Provide the [x, y] coordinate of the cell's center where the given text is located.  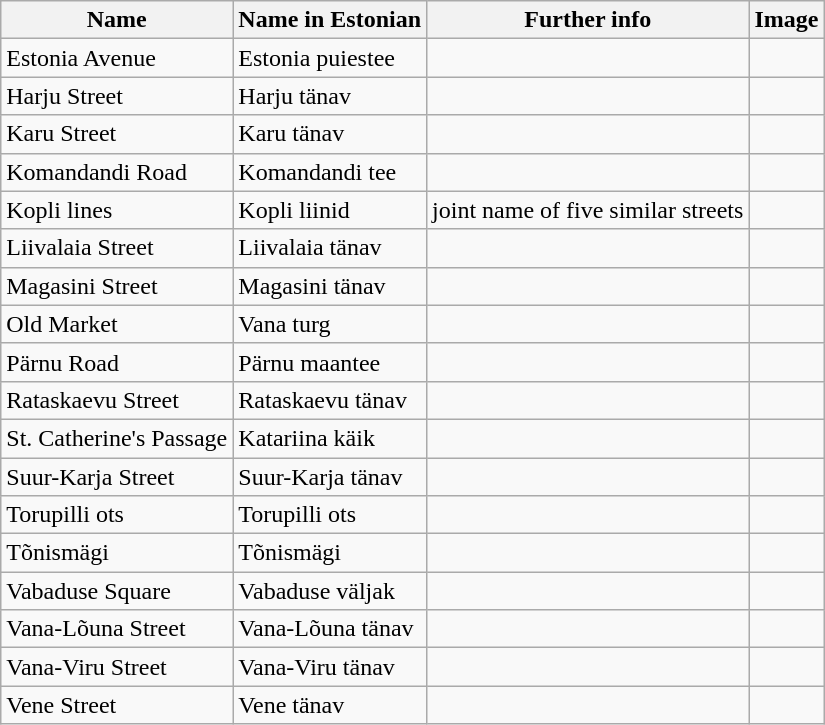
Old Market [117, 324]
Name [117, 20]
Suur-Karja Street [117, 477]
Harju tänav [330, 96]
Name in Estonian [330, 20]
Rataskaevu tänav [330, 400]
Pärnu Road [117, 362]
Estonia Avenue [117, 58]
Vabaduse väljak [330, 591]
Magasini tänav [330, 286]
joint name of five similar streets [588, 210]
Rataskaevu Street [117, 400]
Further info [588, 20]
St. Catherine's Passage [117, 438]
Harju Street [117, 96]
Image [786, 20]
Vene Street [117, 705]
Liivalaia tänav [330, 248]
Karu Street [117, 134]
Estonia puiestee [330, 58]
Vana-Viru Street [117, 667]
Katariina käik [330, 438]
Vana-Lõuna tänav [330, 629]
Kopli liinid [330, 210]
Vana turg [330, 324]
Komandandi tee [330, 172]
Pärnu maantee [330, 362]
Vabaduse Square [117, 591]
Kopli lines [117, 210]
Vana-Lõuna Street [117, 629]
Suur-Karja tänav [330, 477]
Komandandi Road [117, 172]
Karu tänav [330, 134]
Magasini Street [117, 286]
Liivalaia Street [117, 248]
Vene tänav [330, 705]
Vana-Viru tänav [330, 667]
